Return the [X, Y] coordinate for the center point of the cell that contains the specified text.  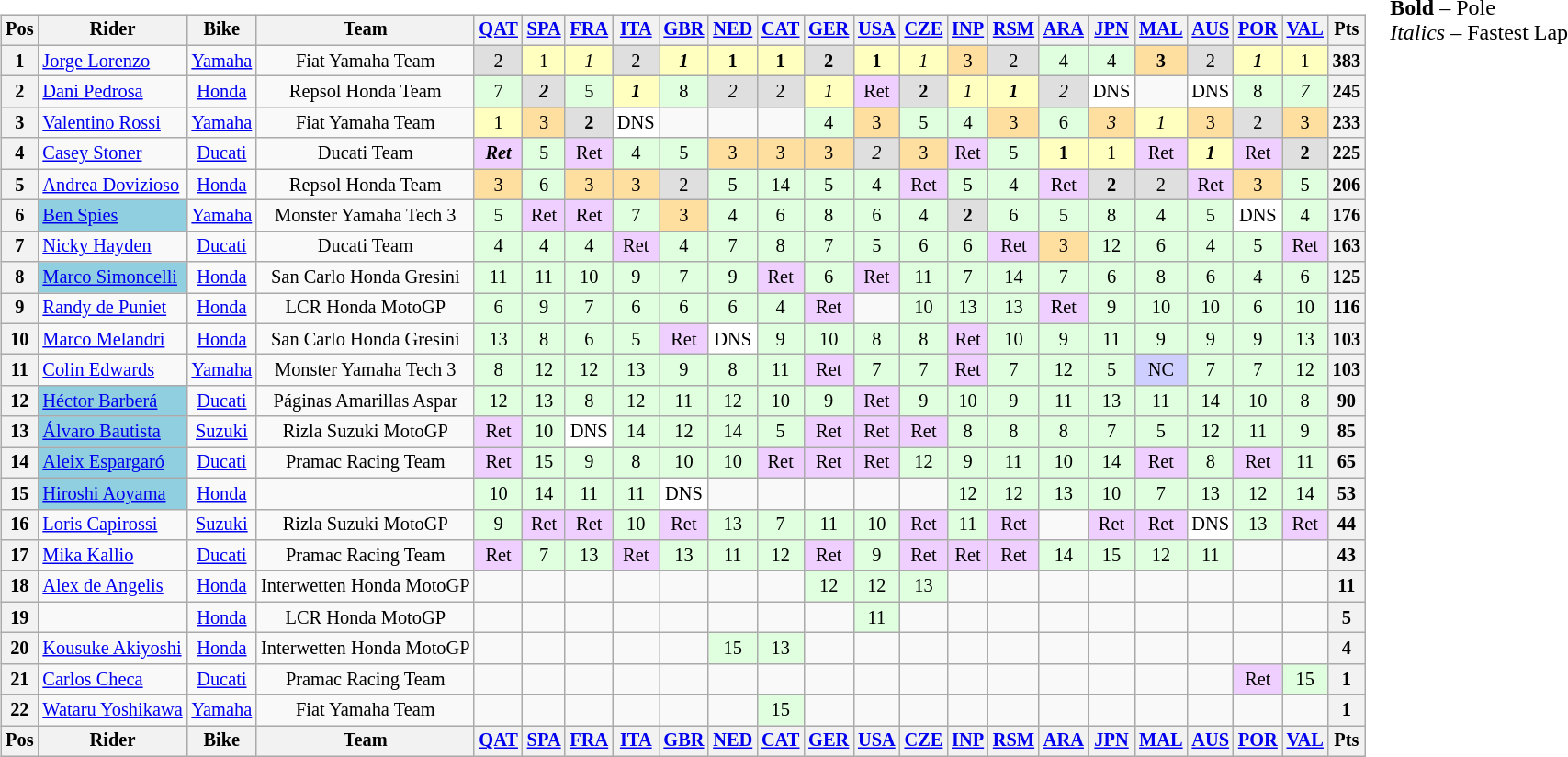
116 [1347, 309]
Mika Kallio [112, 556]
Jorge Lorenzo [112, 61]
21 [19, 679]
233 [1347, 123]
Alex de Angelis [112, 586]
Marco Simoncelli [112, 277]
90 [1347, 401]
245 [1347, 92]
Álvaro Bautista [112, 432]
85 [1347, 432]
163 [1347, 246]
Valentino Rossi [112, 123]
225 [1347, 153]
Marco Melandri [112, 339]
Casey Stoner [112, 153]
Randy de Puniet [112, 309]
20 [19, 649]
17 [19, 556]
16 [19, 525]
19 [19, 617]
125 [1347, 277]
43 [1347, 556]
176 [1347, 216]
NC [1161, 370]
Aleix Espargaró [112, 463]
Wataru Yoshikawa [112, 710]
Colin Edwards [112, 370]
Ben Spies [112, 216]
206 [1347, 185]
Loris Capirossi [112, 525]
Andrea Dovizioso [112, 185]
22 [19, 710]
53 [1347, 493]
Dani Pedrosa [112, 92]
Hiroshi Aoyama [112, 493]
Héctor Barberá [112, 401]
Carlos Checa [112, 679]
Kousuke Akiyoshi [112, 649]
Nicky Hayden [112, 246]
383 [1347, 61]
44 [1347, 525]
Páginas Amarillas Aspar [366, 401]
65 [1347, 463]
18 [19, 586]
